Identify which cell holds the provided text, then report its [X, Y] central coordinate. 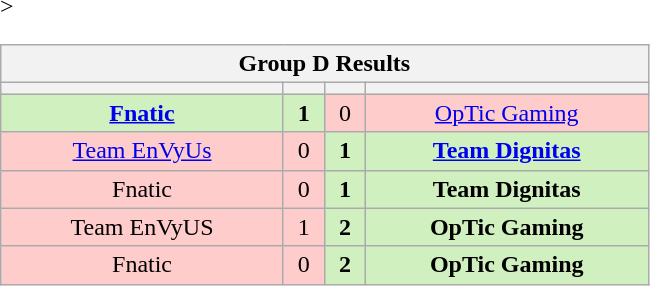
Team EnVyUs [142, 151]
Team EnVyUS [142, 227]
Group D Results [324, 64]
